Capture the cell that displays the provided text and extract its (x, y) central coordinate. 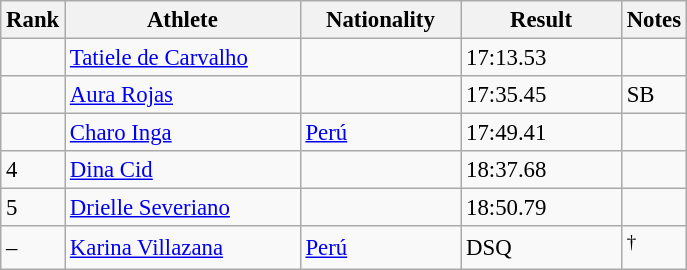
Drielle Severiano (183, 208)
† (654, 247)
Dina Cid (183, 170)
Aura Rojas (183, 95)
Notes (654, 20)
SB (654, 95)
Karina Villazana (183, 247)
– (33, 247)
5 (33, 208)
Nationality (380, 20)
18:50.79 (542, 208)
Athlete (183, 20)
4 (33, 170)
DSQ (542, 247)
Result (542, 20)
17:13.53 (542, 58)
17:35.45 (542, 95)
17:49.41 (542, 133)
Rank (33, 20)
Tatiele de Carvalho (183, 58)
Charo Inga (183, 133)
18:37.68 (542, 170)
